For the text-containing cell, return its midpoint in (x, y) coordinate format. 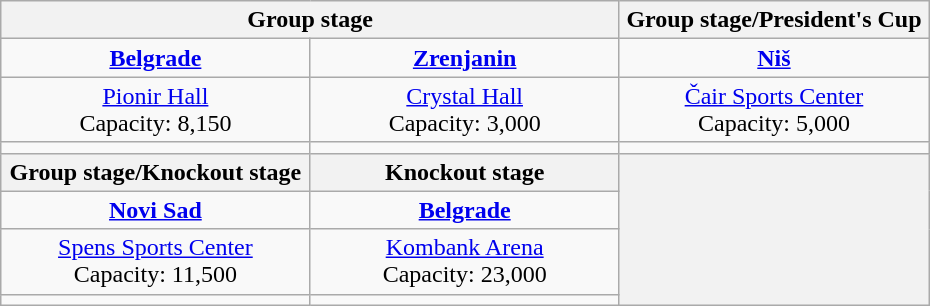
Zrenjanin (464, 58)
Čair Sports CenterCapacity: 5,000 (774, 110)
Pionir HallCapacity: 8,150 (156, 110)
Group stage/Knockout stage (156, 172)
Group stage (310, 20)
Group stage/President's Cup (774, 20)
Kombank ArenaCapacity: 23,000 (464, 262)
Spens Sports CenterCapacity: 11,500 (156, 262)
Knockout stage (464, 172)
Crystal HallCapacity: 3,000 (464, 110)
Novi Sad (156, 210)
Niš (774, 58)
